Detect which cell encompasses the target text, then output its (X, Y) center coordinate. 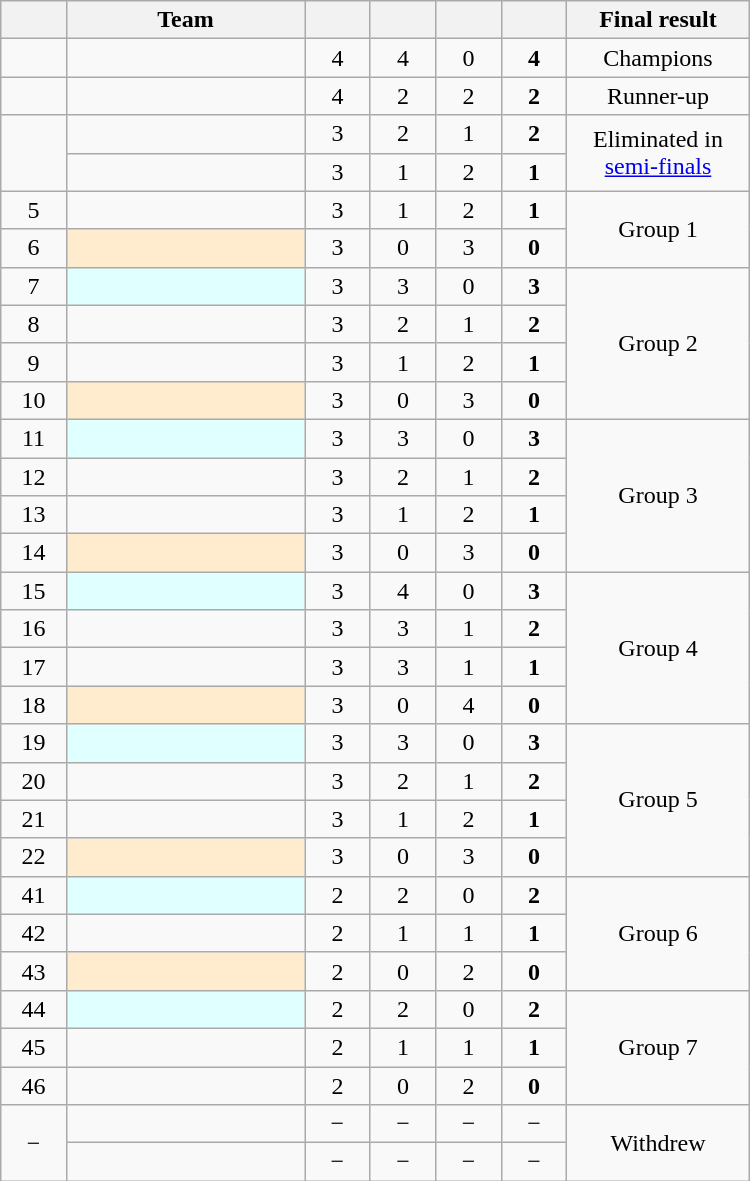
18 (34, 705)
Group 3 (658, 495)
Runner-up (658, 96)
Group 6 (658, 933)
15 (34, 591)
17 (34, 667)
7 (34, 286)
Group 4 (658, 648)
6 (34, 248)
13 (34, 515)
21 (34, 819)
Group 5 (658, 800)
Group 7 (658, 1047)
Group 2 (658, 343)
19 (34, 743)
Team (185, 20)
20 (34, 781)
Final result (658, 20)
42 (34, 933)
Champions (658, 58)
8 (34, 324)
10 (34, 400)
22 (34, 857)
16 (34, 629)
44 (34, 1009)
Eliminated in semi-finals (658, 153)
Group 1 (658, 229)
45 (34, 1047)
Withdrew (658, 1143)
11 (34, 438)
43 (34, 971)
41 (34, 895)
14 (34, 553)
12 (34, 477)
46 (34, 1085)
9 (34, 362)
5 (34, 210)
